Capture the cell that displays the provided text and extract its (x, y) central coordinate. 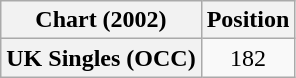
UK Singles (OCC) (101, 58)
182 (248, 58)
Position (248, 20)
Chart (2002) (101, 20)
